For the text-containing cell, return its midpoint in [X, Y] coordinate format. 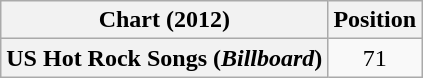
Position [375, 20]
71 [375, 58]
US Hot Rock Songs (Billboard) [164, 58]
Chart (2012) [164, 20]
